Locate the cell with the specified text and output its [x, y] center coordinate. 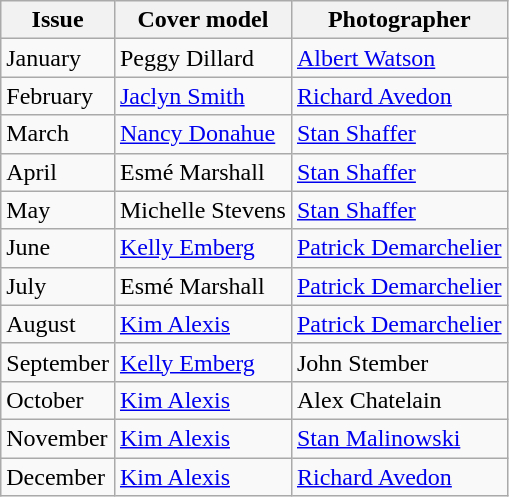
Peggy Dillard [202, 58]
Cover model [202, 20]
June [58, 248]
November [58, 438]
Stan Malinowski [399, 438]
Jaclyn Smith [202, 96]
Issue [58, 20]
March [58, 134]
Nancy Donahue [202, 134]
December [58, 477]
September [58, 362]
Photographer [399, 20]
February [58, 96]
August [58, 324]
July [58, 286]
John Stember [399, 362]
April [58, 172]
January [58, 58]
Albert Watson [399, 58]
October [58, 400]
Alex Chatelain [399, 400]
Michelle Stevens [202, 210]
May [58, 210]
